Extract the [x, y] coordinate from the center of the cell holding the provided text.  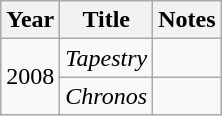
2008 [30, 77]
Chronos [106, 96]
Tapestry [106, 58]
Title [106, 20]
Year [30, 20]
Notes [187, 20]
